Determine the [x, y] coordinate at the center of the cell enclosing the given text.  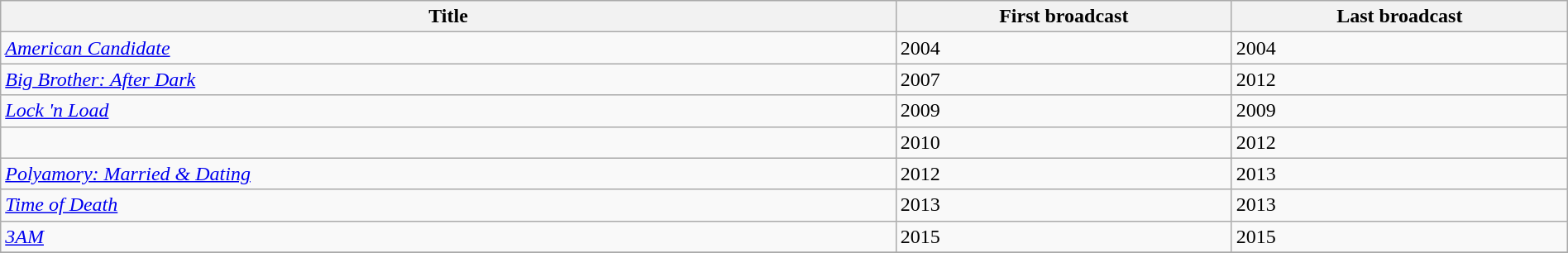
Title [448, 17]
First broadcast [1064, 17]
Big Brother: After Dark [448, 79]
2010 [1064, 142]
Last broadcast [1399, 17]
Lock 'n Load [448, 111]
2007 [1064, 79]
American Candidate [448, 48]
Time of Death [448, 205]
3AM [448, 236]
Polyamory: Married & Dating [448, 174]
